Pinpoint the cell where the given text exists, returning its [x, y] midpoint coordinate. 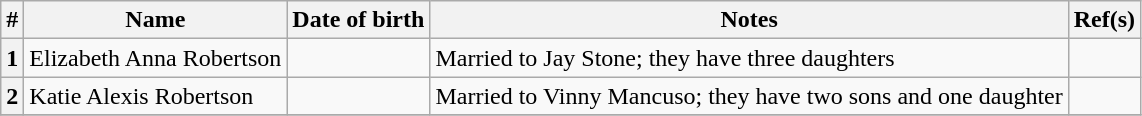
Notes [749, 20]
Name [156, 20]
1 [12, 58]
Elizabeth Anna Robertson [156, 58]
Married to Vinny Mancuso; they have two sons and one daughter [749, 96]
2 [12, 96]
Married to Jay Stone; they have three daughters [749, 58]
# [12, 20]
Date of birth [358, 20]
Ref(s) [1104, 20]
Katie Alexis Robertson [156, 96]
